Capture the cell that displays the provided text and extract its (x, y) central coordinate. 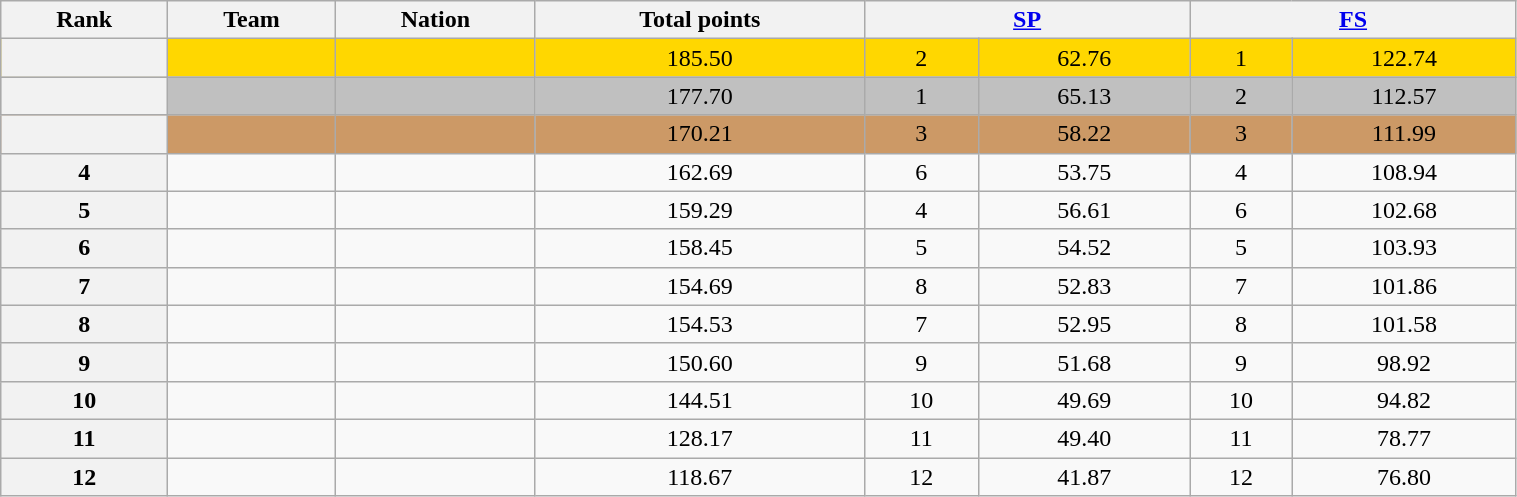
FS (1353, 20)
52.83 (1084, 286)
SP (1027, 20)
170.21 (700, 134)
101.86 (1404, 286)
94.82 (1404, 400)
154.69 (700, 286)
185.50 (700, 58)
62.76 (1084, 58)
122.74 (1404, 58)
150.60 (700, 362)
76.80 (1404, 477)
144.51 (700, 400)
49.40 (1084, 438)
54.52 (1084, 248)
177.70 (700, 96)
Total points (700, 20)
41.87 (1084, 477)
159.29 (700, 210)
58.22 (1084, 134)
65.13 (1084, 96)
111.99 (1404, 134)
49.69 (1084, 400)
Team (252, 20)
56.61 (1084, 210)
101.58 (1404, 324)
108.94 (1404, 172)
53.75 (1084, 172)
78.77 (1404, 438)
154.53 (700, 324)
158.45 (700, 248)
118.67 (700, 477)
52.95 (1084, 324)
Nation (435, 20)
128.17 (700, 438)
51.68 (1084, 362)
102.68 (1404, 210)
112.57 (1404, 96)
Rank (84, 20)
103.93 (1404, 248)
98.92 (1404, 362)
162.69 (700, 172)
